Output the [x, y] coordinate of the center of the cell containing the given text.  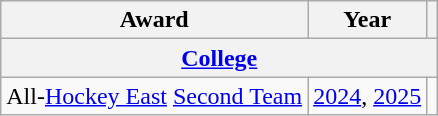
2024, 2025 [368, 96]
Award [154, 20]
College [220, 58]
All-Hockey East Second Team [154, 96]
Year [368, 20]
